Pinpoint the cell where the given text exists, returning its [x, y] midpoint coordinate. 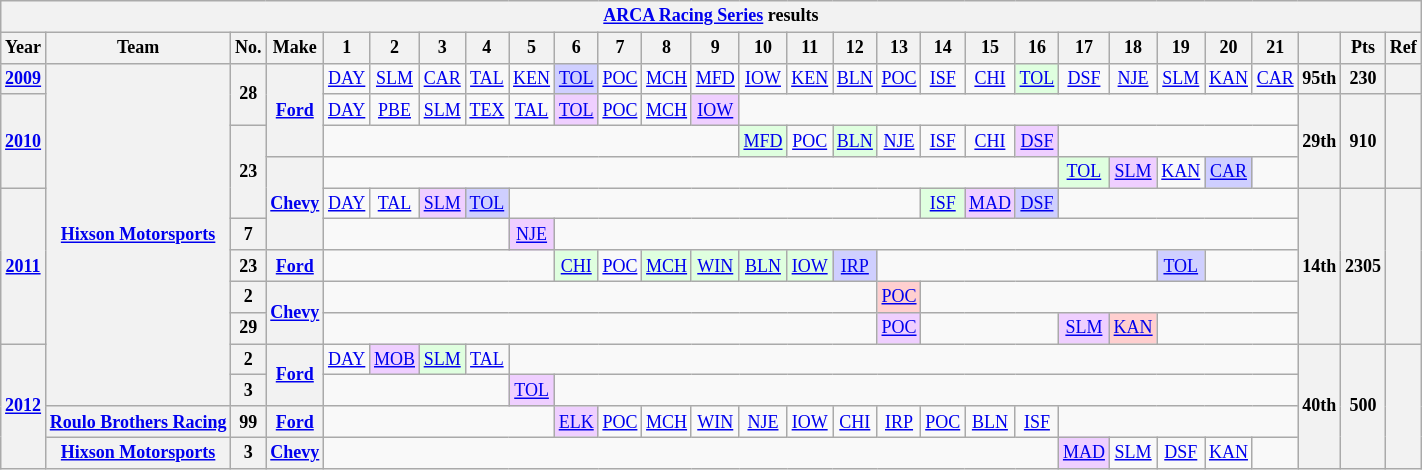
Team [138, 48]
2010 [24, 141]
29 [248, 328]
11 [810, 48]
19 [1181, 48]
16 [1036, 48]
No. [248, 48]
500 [1364, 406]
12 [854, 48]
5 [532, 48]
Roulo Brothers Racing [138, 422]
4 [487, 48]
910 [1364, 141]
2011 [24, 266]
9 [715, 48]
Ref [1403, 48]
28 [248, 94]
14th [1320, 266]
Make [295, 48]
17 [1084, 48]
2012 [24, 406]
ARCA Racing Series results [711, 16]
ELK [576, 422]
TEX [487, 110]
Pts [1364, 48]
14 [943, 48]
2305 [1364, 266]
99 [248, 422]
8 [667, 48]
20 [1229, 48]
40th [1320, 406]
18 [1133, 48]
MOB [395, 360]
6 [576, 48]
10 [763, 48]
1 [347, 48]
15 [990, 48]
21 [1275, 48]
29th [1320, 141]
PBE [395, 110]
2009 [24, 78]
13 [899, 48]
95th [1320, 78]
Year [24, 48]
230 [1364, 78]
